Find where the given text appears and provide that cell's center as (x, y) coordinate. 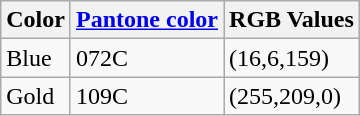
Gold (36, 96)
(255,209,0) (292, 96)
Blue (36, 58)
RGB Values (292, 20)
(16,6,159) (292, 58)
072C (146, 58)
109C (146, 96)
Pantone color (146, 20)
Color (36, 20)
